Determine the [x, y] coordinate at the center of the cell enclosing the given text.  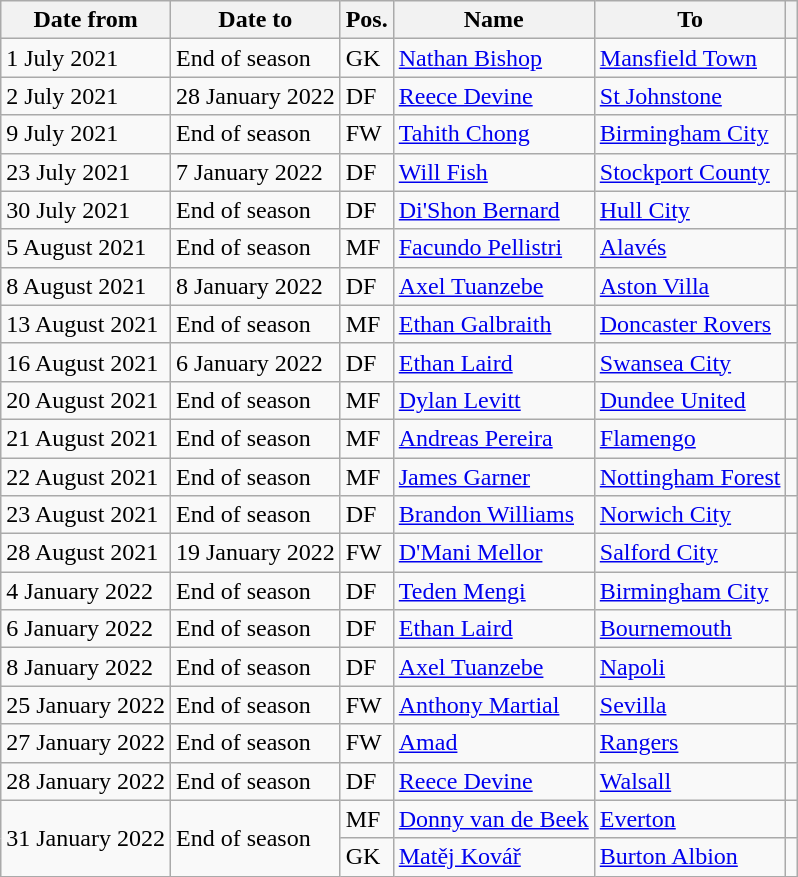
5 August 2021 [86, 248]
Donny van de Beek [494, 819]
Doncaster Rovers [690, 324]
28 August 2021 [86, 553]
Nottingham Forest [690, 477]
21 August 2021 [86, 438]
Dundee United [690, 400]
Rangers [690, 743]
Sevilla [690, 705]
Date from [86, 20]
9 July 2021 [86, 134]
Matěj Kovář [494, 857]
31 January 2022 [86, 838]
Aston Villa [690, 286]
Stockport County [690, 172]
Di'Shon Bernard [494, 210]
23 August 2021 [86, 515]
27 January 2022 [86, 743]
Bournemouth [690, 629]
Will Fish [494, 172]
Napoli [690, 667]
D'Mani Mellor [494, 553]
Pos. [366, 20]
Burton Albion [690, 857]
Andreas Pereira [494, 438]
Name [494, 20]
Mansfield Town [690, 58]
Anthony Martial [494, 705]
Flamengo [690, 438]
20 August 2021 [86, 400]
Everton [690, 819]
Hull City [690, 210]
Salford City [690, 553]
7 January 2022 [255, 172]
James Garner [494, 477]
Swansea City [690, 362]
25 January 2022 [86, 705]
22 August 2021 [86, 477]
Nathan Bishop [494, 58]
Walsall [690, 781]
Ethan Galbraith [494, 324]
Norwich City [690, 515]
Alavés [690, 248]
Tahith Chong [494, 134]
Dylan Levitt [494, 400]
16 August 2021 [86, 362]
Teden Mengi [494, 591]
4 January 2022 [86, 591]
8 August 2021 [86, 286]
Amad [494, 743]
Facundo Pellistri [494, 248]
Brandon Williams [494, 515]
Date to [255, 20]
19 January 2022 [255, 553]
St Johnstone [690, 96]
30 July 2021 [86, 210]
13 August 2021 [86, 324]
1 July 2021 [86, 58]
2 July 2021 [86, 96]
23 July 2021 [86, 172]
To [690, 20]
